Capture the cell that displays the provided text and extract its (X, Y) central coordinate. 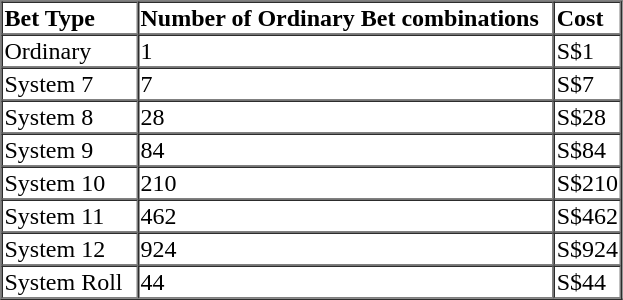
462 (346, 216)
System 11 (70, 216)
S$7 (588, 84)
7 (346, 84)
System Roll (70, 282)
S$1 (588, 50)
S$462 (588, 216)
S$28 (588, 116)
924 (346, 248)
Cost (588, 18)
44 (346, 282)
S$210 (588, 182)
S$924 (588, 248)
Number of Ordinary Bet combinations (346, 18)
210 (346, 182)
System 10 (70, 182)
84 (346, 150)
System 9 (70, 150)
System 12 (70, 248)
1 (346, 50)
Ordinary (70, 50)
System 7 (70, 84)
System 8 (70, 116)
S$44 (588, 282)
S$84 (588, 150)
Bet Type (70, 18)
28 (346, 116)
